Determine the (x, y) coordinate at the center of the cell enclosing the given text.  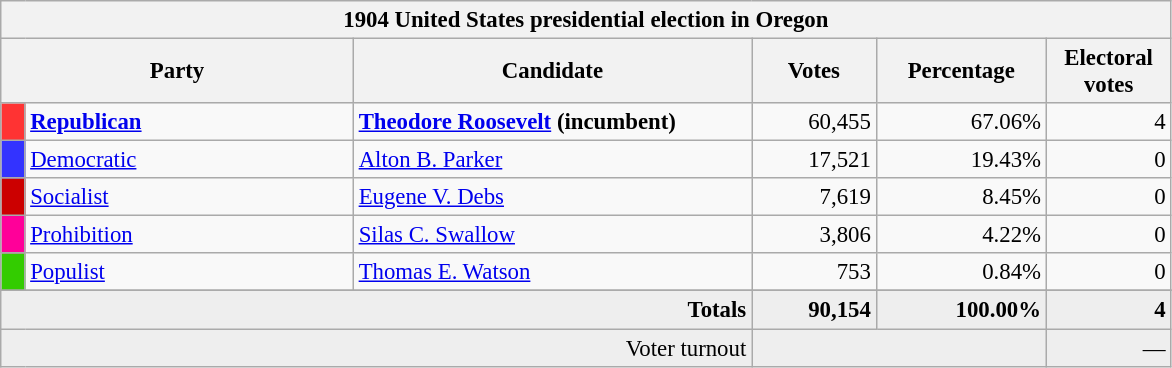
1904 United States presidential election in Oregon (586, 20)
Electoral votes (1108, 72)
Eugene V. Debs (552, 197)
0.84% (961, 273)
Votes (814, 72)
Democratic (189, 160)
— (1108, 348)
67.06% (961, 122)
Thomas E. Watson (552, 273)
Socialist (189, 197)
753 (814, 273)
Republican (189, 122)
8.45% (961, 197)
Percentage (961, 72)
19.43% (961, 160)
Alton B. Parker (552, 160)
Candidate (552, 72)
Totals (376, 310)
Prohibition (189, 235)
4.22% (961, 235)
17,521 (814, 160)
Voter turnout (376, 348)
7,619 (814, 197)
100.00% (961, 310)
Silas C. Swallow (552, 235)
3,806 (814, 235)
Party (178, 72)
60,455 (814, 122)
Populist (189, 273)
Theodore Roosevelt (incumbent) (552, 122)
90,154 (814, 310)
